Scan for the cell matching the given text and deliver its [x, y] coordinate at center. 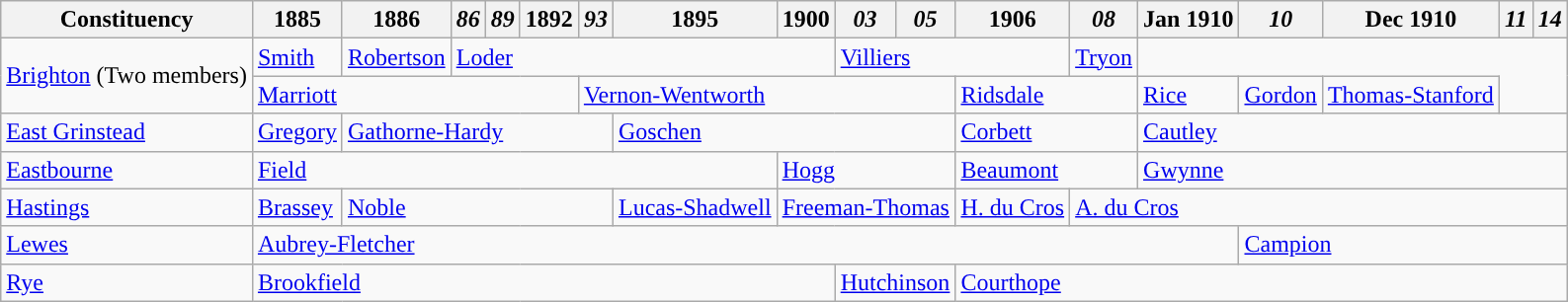
1885 [296, 20]
89 [502, 20]
Lewes [126, 245]
Villiers [952, 57]
Corbett [1047, 132]
East Grinstead [126, 132]
10 [1280, 20]
Marriott [415, 95]
Eastbourne [126, 170]
Hastings [126, 207]
Dec 1910 [1411, 20]
Gregory [296, 132]
Robertson [396, 57]
Courthope [1261, 282]
14 [1549, 20]
Goschen [784, 132]
Noble [477, 207]
93 [595, 20]
Freeman-Thomas [866, 207]
Lucas-Shadwell [695, 207]
Hutchinson [895, 282]
Aubrey-Fletcher [745, 245]
1886 [396, 20]
Gordon [1280, 95]
Thomas-Stanford [1411, 95]
Rye [126, 282]
1895 [695, 20]
Loder [642, 57]
Ridsdale [1047, 95]
86 [468, 20]
H. du Cros [1013, 207]
Vernon-Wentworth [767, 95]
1900 [806, 20]
Jan 1910 [1189, 20]
05 [925, 20]
Campion [1403, 245]
03 [866, 20]
08 [1105, 20]
A. du Cros [1319, 207]
1906 [1013, 20]
Brassey [296, 207]
Brookfield [543, 282]
Hogg [866, 170]
11 [1516, 20]
Tryon [1105, 57]
Field [514, 170]
Rice [1189, 95]
Smith [296, 57]
Constituency [126, 20]
Cautley [1354, 132]
Beaumont [1047, 170]
Gwynne [1354, 170]
Brighton (Two members) [126, 76]
Gathorne-Hardy [477, 132]
1892 [549, 20]
